Pinpoint the cell where the given text exists, returning its [x, y] midpoint coordinate. 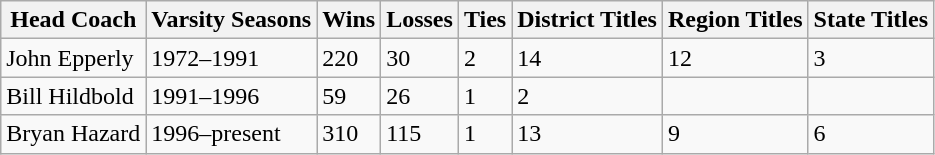
30 [420, 58]
26 [420, 96]
115 [420, 134]
14 [588, 58]
12 [735, 58]
9 [735, 134]
1972–1991 [232, 58]
Wins [349, 20]
Ties [484, 20]
Losses [420, 20]
1991–1996 [232, 96]
Head Coach [74, 20]
220 [349, 58]
John Epperly [74, 58]
Bill Hildbold [74, 96]
59 [349, 96]
Region Titles [735, 20]
District Titles [588, 20]
3 [871, 58]
State Titles [871, 20]
310 [349, 134]
Varsity Seasons [232, 20]
13 [588, 134]
1996–present [232, 134]
6 [871, 134]
Bryan Hazard [74, 134]
